Provide the (X, Y) coordinate of the cell's center where the given text is located.  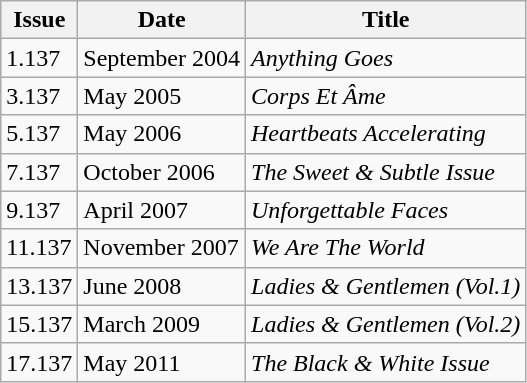
Date (162, 20)
15.137 (40, 324)
We Are The World (386, 248)
Unforgettable Faces (386, 210)
The Black & White Issue (386, 362)
November 2007 (162, 248)
7.137 (40, 172)
Heartbeats Accelerating (386, 134)
Ladies & Gentlemen (Vol.2) (386, 324)
17.137 (40, 362)
June 2008 (162, 286)
The Sweet & Subtle Issue (386, 172)
September 2004 (162, 58)
Ladies & Gentlemen (Vol.1) (386, 286)
May 2011 (162, 362)
5.137 (40, 134)
Anything Goes (386, 58)
April 2007 (162, 210)
1.137 (40, 58)
May 2006 (162, 134)
Corps Et Âme (386, 96)
Title (386, 20)
March 2009 (162, 324)
October 2006 (162, 172)
11.137 (40, 248)
May 2005 (162, 96)
9.137 (40, 210)
13.137 (40, 286)
3.137 (40, 96)
Issue (40, 20)
